Find where the given text appears and provide that cell's center as [x, y] coordinate. 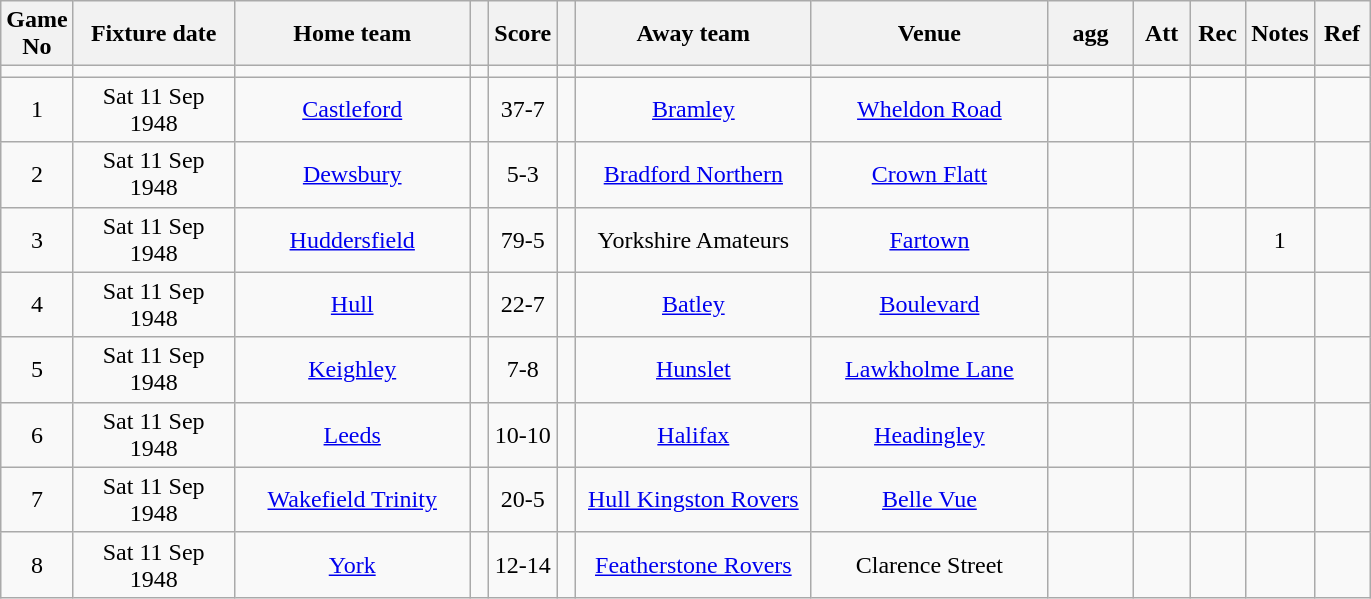
Notes [1280, 34]
Boulevard [929, 304]
22-7 [523, 304]
8 [37, 564]
York [352, 564]
12-14 [523, 564]
Leeds [352, 434]
Lawkholme Lane [929, 370]
37-7 [523, 110]
10-10 [523, 434]
Dewsbury [352, 174]
3 [37, 240]
Featherstone Rovers [693, 564]
Bradford Northern [693, 174]
Venue [929, 34]
Huddersfield [352, 240]
7-8 [523, 370]
Crown Flatt [929, 174]
20-5 [523, 500]
Yorkshire Amateurs [693, 240]
Away team [693, 34]
7 [37, 500]
Home team [352, 34]
Belle Vue [929, 500]
6 [37, 434]
Fixture date [154, 34]
Hunslet [693, 370]
Batley [693, 304]
Halifax [693, 434]
Headingley [929, 434]
Wakefield Trinity [352, 500]
Keighley [352, 370]
4 [37, 304]
Fartown [929, 240]
Bramley [693, 110]
Rec [1218, 34]
Wheldon Road [929, 110]
5-3 [523, 174]
Att [1162, 34]
Ref [1342, 34]
Clarence Street [929, 564]
agg [1090, 34]
Score [523, 34]
Hull [352, 304]
2 [37, 174]
Castleford [352, 110]
Game No [37, 34]
79-5 [523, 240]
5 [37, 370]
Hull Kingston Rovers [693, 500]
